Identify which cell holds the provided text, then report its (x, y) central coordinate. 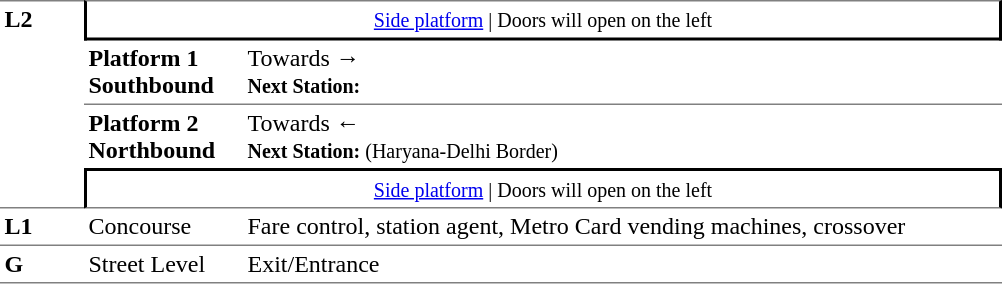
Platform 2Northbound (164, 136)
Platform 1Southbound (164, 72)
Fare control, station agent, Metro Card vending machines, crossover (622, 226)
Concourse (164, 226)
L1 (42, 226)
Exit/Entrance (622, 264)
Street Level (164, 264)
G (42, 264)
L2 (42, 104)
Towards ← Next Station: (Haryana-Delhi Border) (622, 136)
Towards → Next Station: (622, 72)
